Locate the cell with the specified text and output its (x, y) center coordinate. 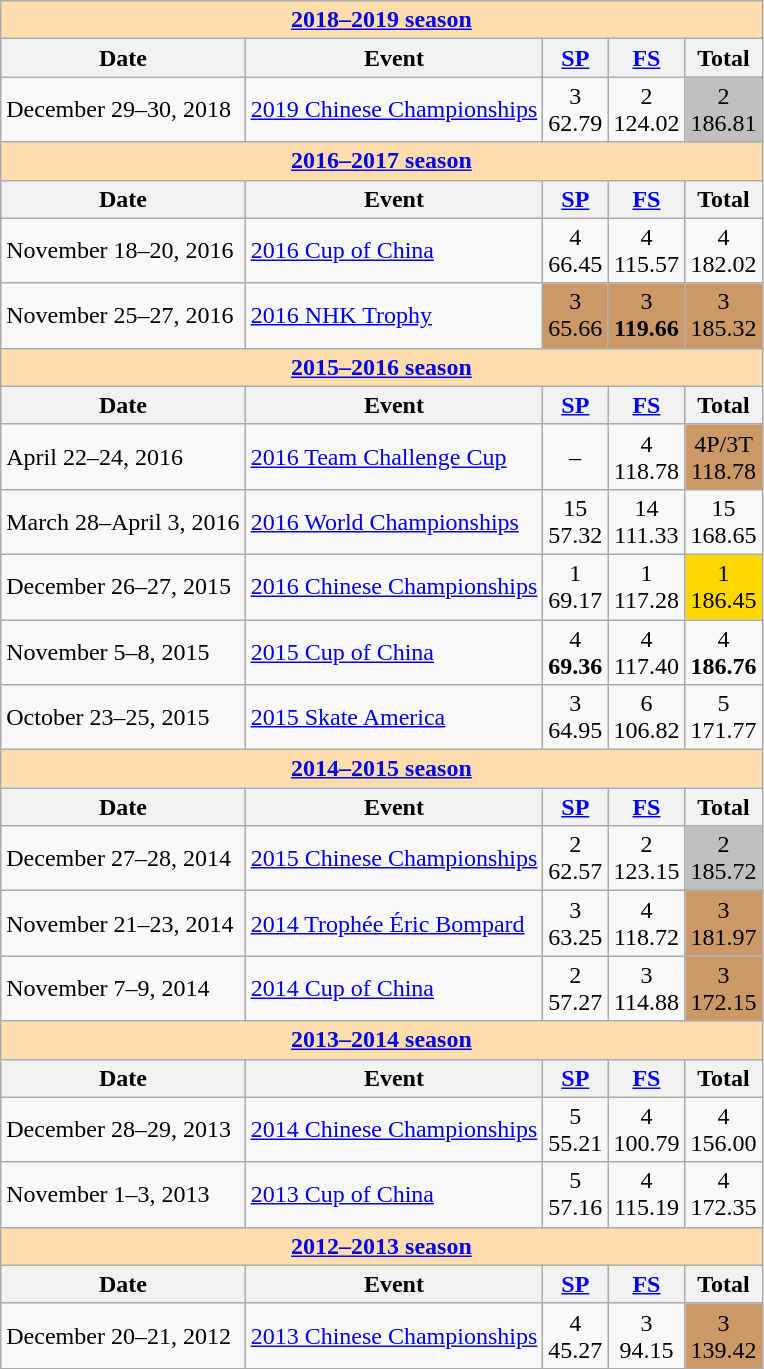
4 69.36 (576, 652)
3 63.25 (576, 924)
4 115.57 (646, 250)
1 186.45 (724, 586)
November 5–8, 2015 (123, 652)
2 62.57 (576, 858)
2015 Cup of China (394, 652)
November 1–3, 2013 (123, 1194)
4 100.79 (646, 1130)
3 119.66 (646, 316)
1 69.17 (576, 586)
2015 Chinese Championships (394, 858)
November 18–20, 2016 (123, 250)
2014–2015 season (382, 769)
3 94.15 (646, 1336)
3 64.95 (576, 718)
2014 Chinese Championships (394, 1130)
5 171.77 (724, 718)
2016–2017 season (382, 161)
4 186.76 (724, 652)
2 57.27 (576, 988)
2016 Cup of China (394, 250)
4 118.78 (646, 456)
3 185.32 (724, 316)
December 26–27, 2015 (123, 586)
4 156.00 (724, 1130)
December 28–29, 2013 (123, 1130)
2016 Chinese Championships (394, 586)
2015 Skate America (394, 718)
5 55.21 (576, 1130)
2014 Cup of China (394, 988)
4 182.02 (724, 250)
November 21–23, 2014 (123, 924)
2016 NHK Trophy (394, 316)
November 25–27, 2016 (123, 316)
4 45.27 (576, 1336)
2018–2019 season (382, 20)
2 123.15 (646, 858)
– (576, 456)
3 172.15 (724, 988)
March 28–April 3, 2016 (123, 522)
2013 Cup of China (394, 1194)
2014 Trophée Éric Bompard (394, 924)
3 114.88 (646, 988)
3 62.79 (576, 110)
4 66.45 (576, 250)
14 111.33 (646, 522)
15 168.65 (724, 522)
December 20–21, 2012 (123, 1336)
December 29–30, 2018 (123, 110)
2016 Team Challenge Cup (394, 456)
4 172.35 (724, 1194)
December 27–28, 2014 (123, 858)
15 57.32 (576, 522)
April 22–24, 2016 (123, 456)
2019 Chinese Championships (394, 110)
3 181.97 (724, 924)
November 7–9, 2014 (123, 988)
4P/3T 118.78 (724, 456)
6 106.82 (646, 718)
4 118.72 (646, 924)
2013–2014 season (382, 1040)
4 117.40 (646, 652)
3 65.66 (576, 316)
October 23–25, 2015 (123, 718)
5 57.16 (576, 1194)
2016 World Championships (394, 522)
2015–2016 season (382, 367)
2 185.72 (724, 858)
2 124.02 (646, 110)
3 139.42 (724, 1336)
2013 Chinese Championships (394, 1336)
2 186.81 (724, 110)
1 117.28 (646, 586)
2012–2013 season (382, 1246)
4 115.19 (646, 1194)
